Identify which cell holds the provided text, then report its [X, Y] central coordinate. 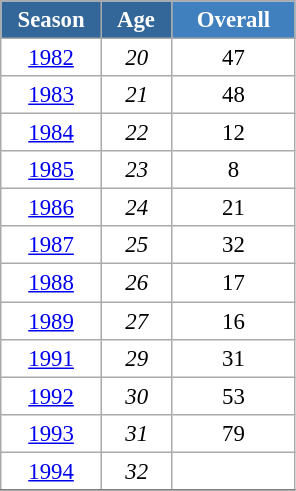
1992 [52, 396]
25 [136, 245]
Overall [234, 20]
47 [234, 58]
23 [136, 170]
48 [234, 95]
1989 [52, 321]
29 [136, 358]
20 [136, 58]
1994 [52, 471]
1991 [52, 358]
1985 [52, 170]
1986 [52, 208]
30 [136, 396]
27 [136, 321]
8 [234, 170]
24 [136, 208]
Age [136, 20]
26 [136, 283]
22 [136, 133]
17 [234, 283]
Season [52, 20]
12 [234, 133]
1984 [52, 133]
1987 [52, 245]
1988 [52, 283]
16 [234, 321]
1983 [52, 95]
1982 [52, 58]
1993 [52, 433]
79 [234, 433]
53 [234, 396]
